Identify which cell holds the provided text, then report its (X, Y) central coordinate. 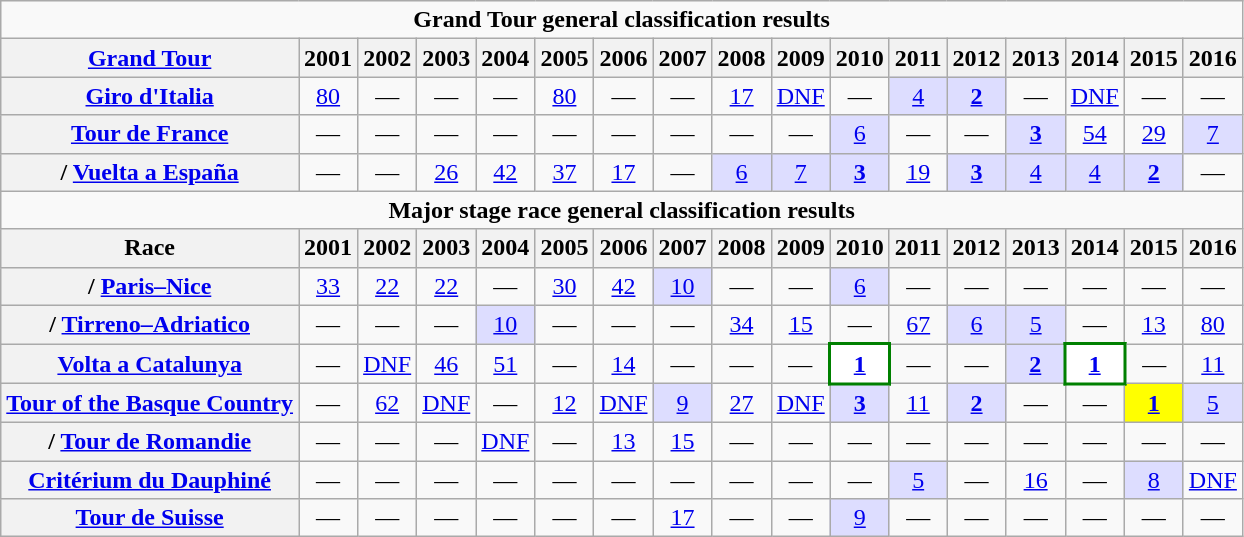
Grand Tour (150, 58)
Tour de France (150, 134)
Tour de Suisse (150, 518)
/ Tour de Romandie (150, 441)
46 (446, 364)
27 (742, 404)
Volta a Catalunya (150, 364)
Major stage race general classification results (622, 210)
19 (918, 172)
54 (1094, 134)
/ Tirreno–Adriatico (150, 324)
37 (564, 172)
29 (1154, 134)
51 (506, 364)
33 (328, 286)
26 (446, 172)
Grand Tour general classification results (622, 20)
14 (624, 364)
8 (1154, 479)
34 (742, 324)
16 (1036, 479)
/ Paris–Nice (150, 286)
67 (918, 324)
/ Vuelta a España (150, 172)
Giro d'Italia (150, 96)
30 (564, 286)
Tour of the Basque Country (150, 404)
Critérium du Dauphiné (150, 479)
12 (564, 404)
62 (388, 404)
Race (150, 248)
